Capture the cell that displays the provided text and extract its (x, y) central coordinate. 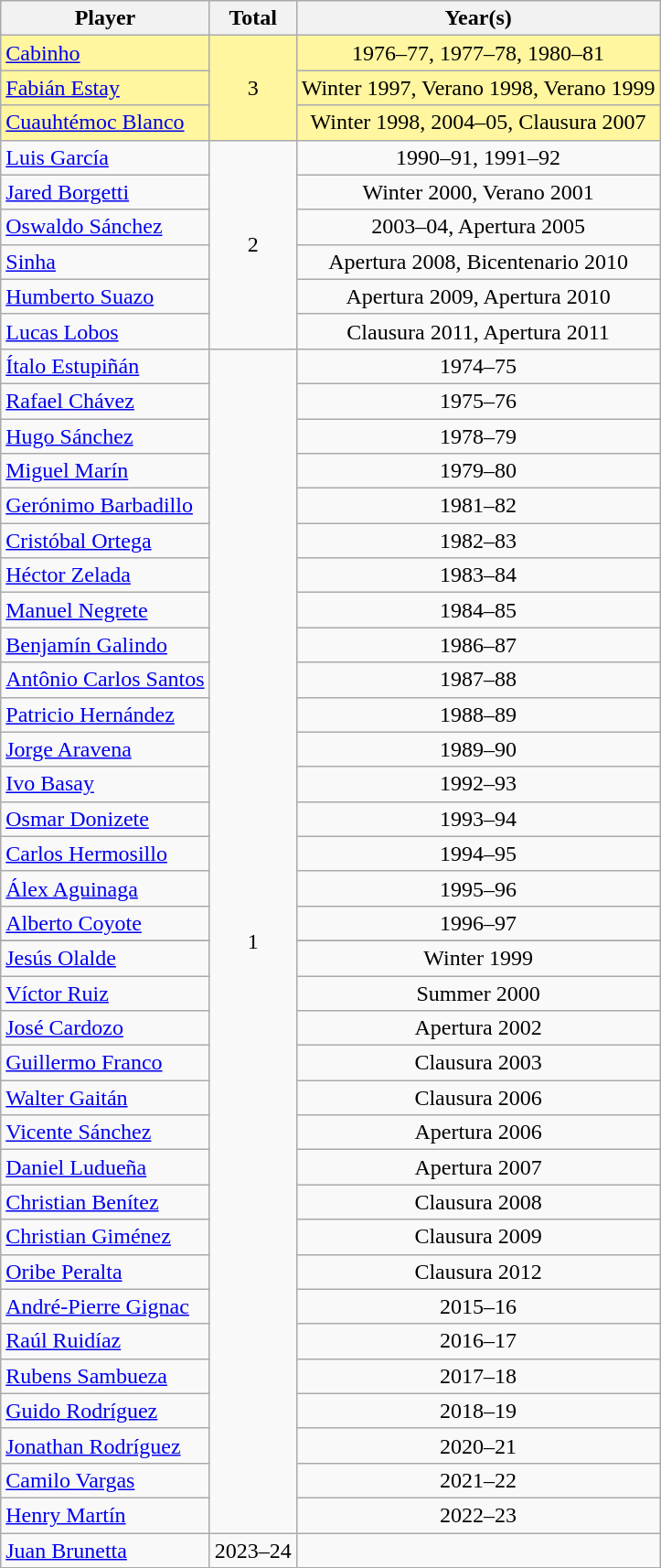
Manuel Negrete (105, 610)
Fabián Estay (105, 88)
Total (252, 18)
Sinha (105, 262)
Rubens Sambueza (105, 1376)
Raúl Ruidíaz (105, 1341)
1989–90 (478, 749)
1992–93 (478, 784)
Walter Gaitán (105, 1098)
Christian Benítez (105, 1202)
Camilo Vargas (105, 1480)
1990–91, 1991–92 (478, 157)
1987–88 (478, 680)
André-Pierre Gignac (105, 1306)
1993–94 (478, 819)
1995–96 (478, 888)
Christian Giménez (105, 1237)
2003–04, Apertura 2005 (478, 227)
Humberto Suazo (105, 296)
Clausura 2008 (478, 1202)
Juan Brunetta (105, 1551)
Apertura 2007 (478, 1167)
Jared Borgetti (105, 192)
2015–16 (478, 1306)
2020–21 (478, 1445)
1986–87 (478, 645)
Carlos Hermosillo (105, 854)
Hugo Sánchez (105, 436)
Clausura 2011, Apertura 2011 (478, 331)
Álex Aguinaga (105, 888)
1988–89 (478, 714)
Clausura 2006 (478, 1098)
2 (252, 244)
1996–97 (478, 923)
Winter 1999 (478, 958)
Gerónimo Barbadillo (105, 506)
Jonathan Rodríguez (105, 1445)
3 (252, 88)
Antônio Carlos Santos (105, 680)
Vicente Sánchez (105, 1133)
Cabinho (105, 53)
1979–80 (478, 471)
1983–84 (478, 575)
Miguel Marín (105, 471)
1976–77, 1977–78, 1980–81 (478, 53)
1982–83 (478, 541)
2017–18 (478, 1376)
Oswaldo Sánchez (105, 227)
2021–22 (478, 1480)
Jesús Olalde (105, 958)
Ivo Basay (105, 784)
1981–82 (478, 506)
Lucas Lobos (105, 331)
Guillermo Franco (105, 1063)
Víctor Ruiz (105, 993)
Daniel Ludueña (105, 1167)
Alberto Coyote (105, 923)
Winter 1998, 2004–05, Clausura 2007 (478, 123)
2016–17 (478, 1341)
Clausura 2012 (478, 1272)
Winter 1997, Verano 1998, Verano 1999 (478, 88)
Héctor Zelada (105, 575)
1974–75 (478, 366)
Clausura 2003 (478, 1063)
1978–79 (478, 436)
Apertura 2008, Bicentenario 2010 (478, 262)
Ítalo Estupiñán (105, 366)
2023–24 (252, 1551)
2018–19 (478, 1411)
Oribe Peralta (105, 1272)
1994–95 (478, 854)
Benjamín Galindo (105, 645)
Rafael Chávez (105, 401)
Summer 2000 (478, 993)
1 (252, 940)
Apertura 2002 (478, 1028)
1975–76 (478, 401)
José Cardozo (105, 1028)
1984–85 (478, 610)
Patricio Hernández (105, 714)
Jorge Aravena (105, 749)
Osmar Donizete (105, 819)
Luis García (105, 157)
Cristóbal Ortega (105, 541)
Year(s) (478, 18)
Guido Rodríguez (105, 1411)
Henry Martín (105, 1515)
Player (105, 18)
Apertura 2009, Apertura 2010 (478, 296)
Clausura 2009 (478, 1237)
Cuauhtémoc Blanco (105, 123)
Winter 2000, Verano 2001 (478, 192)
Apertura 2006 (478, 1133)
2022–23 (478, 1515)
